Detect which cell encompasses the target text, then output its (x, y) center coordinate. 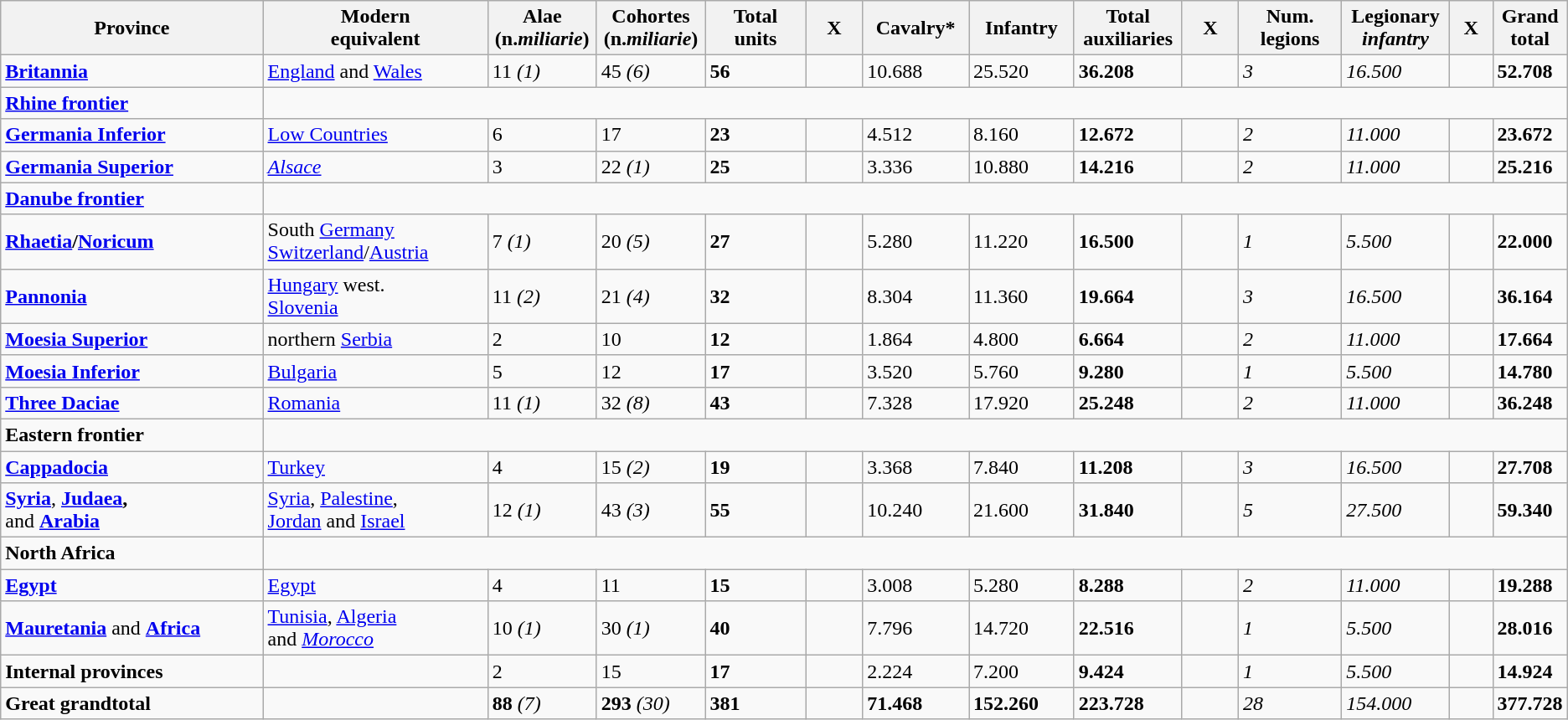
Totalunits (756, 28)
11.220 (1022, 241)
17.664 (1529, 339)
8.288 (1127, 585)
12 (1) (542, 511)
Germania Superior (132, 167)
Germania Inferior (132, 135)
36.208 (1127, 71)
Cohortes(n.miliarie) (651, 28)
21 (4) (651, 296)
11 (2) (542, 296)
23.672 (1529, 135)
27.500 (1395, 511)
8.304 (916, 296)
15 (2) (651, 466)
4.800 (1022, 339)
10.240 (916, 511)
3.008 (916, 585)
7.796 (916, 628)
20 (5) (651, 241)
154.000 (1395, 703)
10 (1) (542, 628)
40 (756, 628)
14.216 (1127, 167)
Eastern frontier (132, 435)
14.924 (1529, 671)
381 (756, 703)
10.880 (1022, 167)
43 (3) (651, 511)
71.468 (916, 703)
Turkey (375, 466)
32 (8) (651, 403)
7.328 (916, 403)
7 (1) (542, 241)
45 (6) (651, 71)
88 (7) (542, 703)
19 (756, 466)
11.360 (1022, 296)
28 (1290, 703)
South GermanySwitzerland/Austria (375, 241)
25.216 (1529, 167)
6.664 (1127, 339)
293 (30) (651, 703)
2.224 (916, 671)
Pannonia (132, 296)
Tunisia, Algeriaand Morocco (375, 628)
22.000 (1529, 241)
northern Serbia (375, 339)
223.728 (1127, 703)
28.016 (1529, 628)
3.520 (916, 371)
25.520 (1022, 71)
Alsace (375, 167)
Cappadocia (132, 466)
14.780 (1529, 371)
56 (756, 71)
11 (651, 585)
Danube frontier (132, 198)
59.340 (1529, 511)
Legionaryinfantry (1395, 28)
30 (1) (651, 628)
22.516 (1127, 628)
32 (756, 296)
11.208 (1127, 466)
Bulgaria (375, 371)
8.160 (1022, 135)
10.688 (916, 71)
3.336 (916, 167)
Modernequivalent (375, 28)
Moesia Superior (132, 339)
10 (651, 339)
Syria, Palestine,Jordan and Israel (375, 511)
Britannia (132, 71)
19.664 (1127, 296)
Hungary west. Slovenia (375, 296)
43 (756, 403)
21.600 (1022, 511)
52.708 (1529, 71)
Great grandtotal (132, 703)
17.920 (1022, 403)
377.728 (1529, 703)
Totalauxiliaries (1127, 28)
England and Wales (375, 71)
Num.legions (1290, 28)
27 (756, 241)
4.512 (916, 135)
9.280 (1127, 371)
Grandtotal (1529, 28)
31.840 (1127, 511)
1.864 (916, 339)
Rhaetia/Noricum (132, 241)
5.760 (1022, 371)
Romania (375, 403)
Syria, Judaea,and Arabia (132, 511)
12.672 (1127, 135)
Rhine frontier (132, 103)
14.720 (1022, 628)
Low Countries (375, 135)
6 (542, 135)
25.248 (1127, 403)
22 (1) (651, 167)
27.708 (1529, 466)
Internal provinces (132, 671)
Mauretania and Africa (132, 628)
North Africa (132, 553)
25 (756, 167)
36.164 (1529, 296)
Cavalry* (916, 28)
152.260 (1022, 703)
7.200 (1022, 671)
23 (756, 135)
Infantry (1022, 28)
19.288 (1529, 585)
36.248 (1529, 403)
Three Daciae (132, 403)
7.840 (1022, 466)
Province (132, 28)
Moesia Inferior (132, 371)
Alae(n.miliarie) (542, 28)
3.368 (916, 466)
55 (756, 511)
9.424 (1127, 671)
